Find where the given text appears and provide that cell's center as [x, y] coordinate. 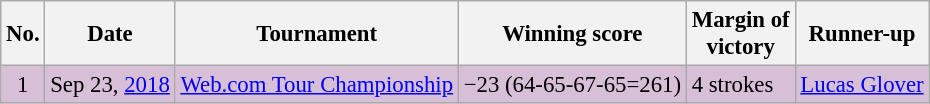
1 [23, 85]
Tournament [316, 34]
Sep 23, 2018 [110, 85]
Runner-up [862, 34]
Date [110, 34]
4 strokes [740, 85]
−23 (64-65-67-65=261) [572, 85]
Lucas Glover [862, 85]
No. [23, 34]
Margin ofvictory [740, 34]
Web.com Tour Championship [316, 85]
Winning score [572, 34]
